Find where the given text appears and provide that cell's center as [x, y] coordinate. 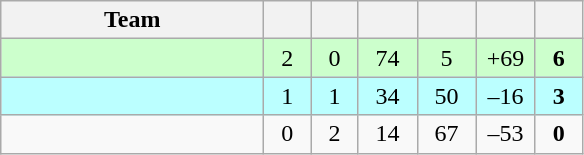
6 [558, 58]
–16 [506, 96]
67 [446, 134]
74 [388, 58]
+69 [506, 58]
–53 [506, 134]
34 [388, 96]
5 [446, 58]
Team [132, 20]
3 [558, 96]
14 [388, 134]
50 [446, 96]
